Provide the (x, y) coordinate of the cell's center where the given text is located.  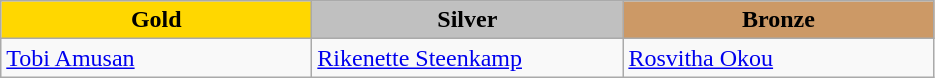
Bronze (778, 20)
Rikenette Steenkamp (468, 58)
Silver (468, 20)
Rosvitha Okou (778, 58)
Gold (156, 20)
Tobi Amusan (156, 58)
